Search for the cell housing the specified text and yield its (x, y) center coordinate. 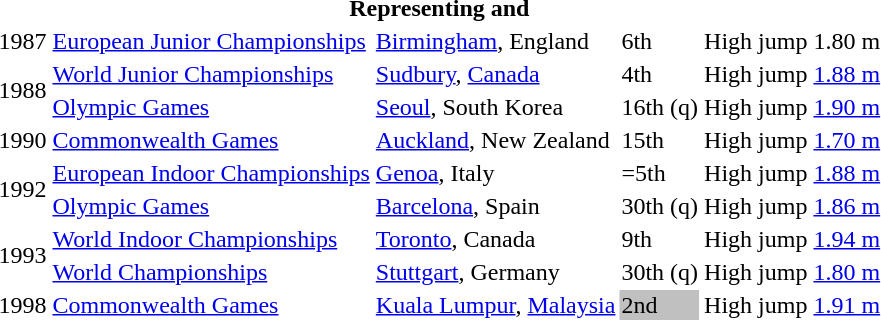
Toronto, Canada (496, 239)
15th (660, 140)
Kuala Lumpur, Malaysia (496, 305)
Seoul, South Korea (496, 107)
6th (660, 41)
Barcelona, Spain (496, 206)
European Junior Championships (211, 41)
World Indoor Championships (211, 239)
Sudbury, Canada (496, 74)
European Indoor Championships (211, 173)
16th (q) (660, 107)
Stuttgart, Germany (496, 272)
Birmingham, England (496, 41)
2nd (660, 305)
World Championships (211, 272)
World Junior Championships (211, 74)
4th (660, 74)
Auckland, New Zealand (496, 140)
9th (660, 239)
=5th (660, 173)
Genoa, Italy (496, 173)
